From the cell containing the given text, extract its center point as [X, Y] coordinate. 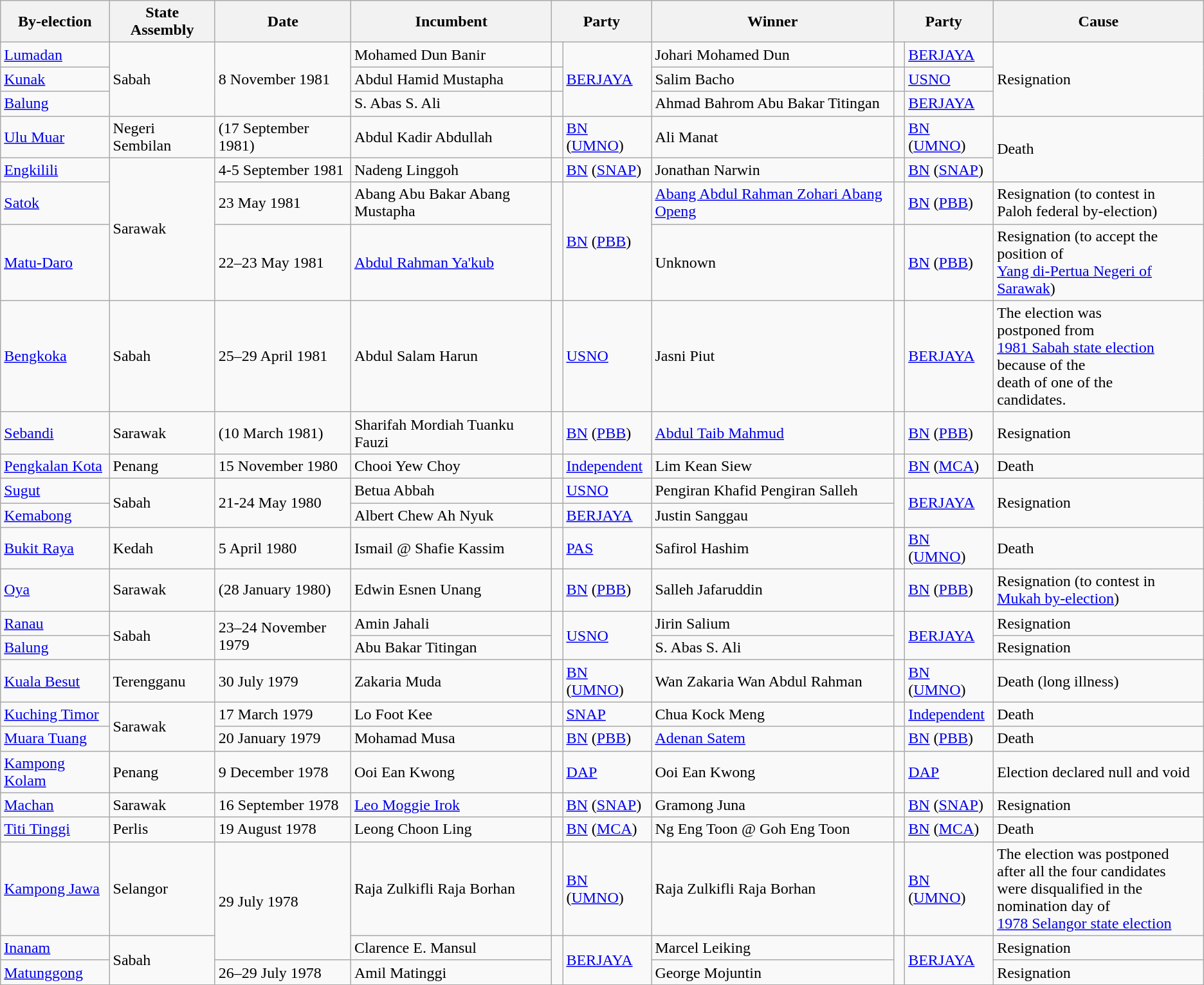
Cause [1099, 22]
Resignation (to contest in Mukah by-election) [1099, 591]
Lumadan [55, 55]
Justin Sanggau [773, 515]
Matu-Daro [55, 262]
Incumbent [451, 22]
Resignation (to contest in Paloh federal by-election) [1099, 203]
Pengkalan Kota [55, 466]
Adenan Satem [773, 739]
Winner [773, 22]
(17 September 1981) [283, 136]
Ranau [55, 623]
Leong Choon Ling [451, 829]
Engkilili [55, 170]
The election was postponed from 1981 Sabah state election because of the death of one of the candidates. [1099, 356]
Ali Manat [773, 136]
Kemabong [55, 515]
Selangor [162, 888]
Kunak [55, 79]
Ulu Muar [55, 136]
19 August 1978 [283, 829]
Ismail @ Shafie Kassim [451, 548]
Johari Mohamed Dun [773, 55]
23 May 1981 [283, 203]
Abdul Rahman Ya'kub [451, 262]
23–24 November 1979 [283, 636]
Matunggong [55, 972]
Jasni Piut [773, 356]
Clarence E. Mansul [451, 948]
Chooi Yew Choy [451, 466]
17 March 1979 [283, 714]
Sugut [55, 490]
Ng Eng Toon @ Goh Eng Toon [773, 829]
Machan [55, 805]
Chua Kock Meng [773, 714]
15 November 1980 [283, 466]
Titi Tinggi [55, 829]
Negeri Sembilan [162, 136]
Salleh Jafaruddin [773, 591]
Abang Abdul Rahman Zohari Abang Openg [773, 203]
SNAP [607, 714]
Leo Moggie Irok [451, 805]
16 September 1978 [283, 805]
Amil Matinggi [451, 972]
Kampong Kolam [55, 772]
The election was postponed after all the four candidates were disqualified in the nomination day of 1978 Selangor state election [1099, 888]
Unknown [773, 262]
Zakaria Muda [451, 681]
20 January 1979 [283, 739]
Abang Abu Bakar Abang Mustapha [451, 203]
Election declared null and void [1099, 772]
29 July 1978 [283, 901]
Abdul Salam Harun [451, 356]
Date [283, 22]
Kampong Jawa [55, 888]
Kedah [162, 548]
Mohamed Dun Banir [451, 55]
Salim Bacho [773, 79]
Abdul Kadir Abdullah [451, 136]
Lo Foot Kee [451, 714]
5 April 1980 [283, 548]
Kuala Besut [55, 681]
Safirol Hashim [773, 548]
Bukit Raya [55, 548]
Jonathan Narwin [773, 170]
(10 March 1981) [283, 432]
Marcel Leiking [773, 948]
Wan Zakaria Wan Abdul Rahman [773, 681]
Jirin Salium [773, 623]
Kuching Timor [55, 714]
Amin Jahali [451, 623]
22–23 May 1981 [283, 262]
Resignation (to accept the position of Yang di-Pertua Negeri of Sarawak) [1099, 262]
9 December 1978 [283, 772]
4-5 September 1981 [283, 170]
Satok [55, 203]
Nadeng Linggoh [451, 170]
Pengiran Khafid Pengiran Salleh [773, 490]
Sebandi [55, 432]
Gramong Juna [773, 805]
Lim Kean Siew [773, 466]
Oya [55, 591]
Albert Chew Ah Nyuk [451, 515]
PAS [607, 548]
8 November 1981 [283, 79]
Abdul Taib Mahmud [773, 432]
Abdul Hamid Mustapha [451, 79]
Terengganu [162, 681]
(28 January 1980) [283, 591]
Edwin Esnen Unang [451, 591]
Muara Tuang [55, 739]
30 July 1979 [283, 681]
26–29 July 1978 [283, 972]
Perlis [162, 829]
Mohamad Musa [451, 739]
Ahmad Bahrom Abu Bakar Titingan [773, 104]
Betua Abbah [451, 490]
George Mojuntin [773, 972]
State Assembly [162, 22]
Sharifah Mordiah Tuanku Fauzi [451, 432]
Inanam [55, 948]
Abu Bakar Titingan [451, 648]
21-24 May 1980 [283, 502]
Bengkoka [55, 356]
Death (long illness) [1099, 681]
By-election [55, 22]
25–29 April 1981 [283, 356]
